Return (X, Y) of the center of cell containing provided text 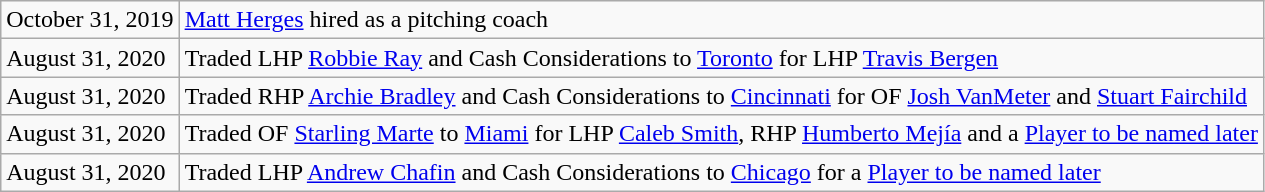
October 31, 2019 (90, 20)
Matt Herges hired as a pitching coach (721, 20)
Traded OF Starling Marte to Miami for LHP Caleb Smith, RHP Humberto Mejía and a Player to be named later (721, 134)
Traded LHP Robbie Ray and Cash Considerations to Toronto for LHP Travis Bergen (721, 58)
Traded RHP Archie Bradley and Cash Considerations to Cincinnati for OF Josh VanMeter and Stuart Fairchild (721, 96)
Traded LHP Andrew Chafin and Cash Considerations to Chicago for a Player to be named later (721, 172)
